Determine the (x, y) coordinate at the center of the cell enclosing the given text.  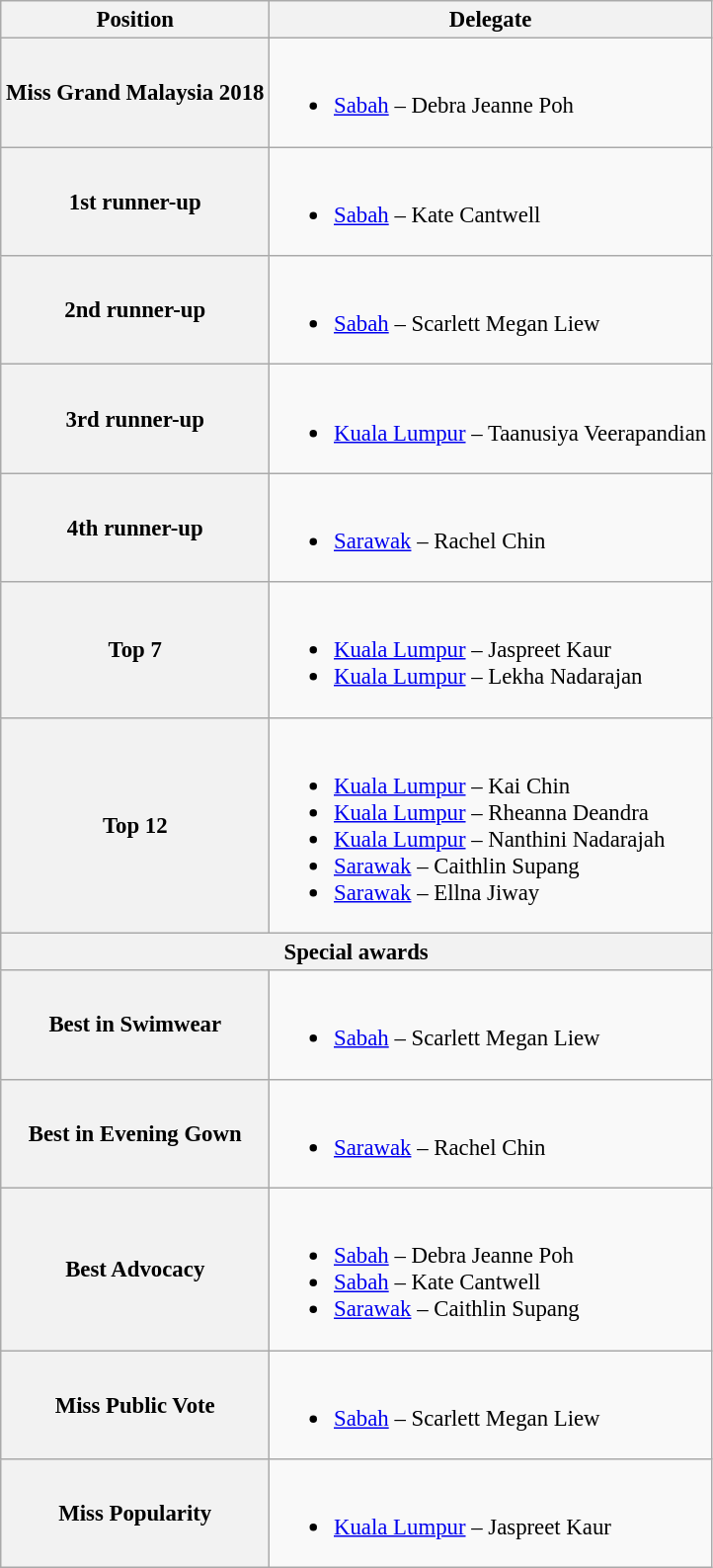
Miss Popularity (135, 1514)
Kuala Lumpur – Jaspreet KaurKuala Lumpur – Lekha Nadarajan (491, 650)
4th runner-up (135, 528)
3rd runner-up (135, 419)
Kuala Lumpur – Kai ChinKuala Lumpur – Rheanna DeandraKuala Lumpur – Nanthini NadarajahSarawak – Caithlin SupangSarawak – Ellna Jiway (491, 825)
Miss Grand Malaysia 2018 (135, 93)
Top 7 (135, 650)
Best Advocacy (135, 1270)
Best in Swimwear (135, 1025)
Sabah – Debra Jeanne Poh (491, 93)
Sabah – Kate Cantwell (491, 202)
Special awards (356, 952)
Kuala Lumpur – Jaspreet Kaur (491, 1514)
Best in Evening Gown (135, 1133)
Delegate (491, 20)
Kuala Lumpur – Taanusiya Veerapandian (491, 419)
Top 12 (135, 825)
Miss Public Vote (135, 1405)
1st runner-up (135, 202)
2nd runner-up (135, 310)
Position (135, 20)
Sabah – Debra Jeanne PohSabah – Kate CantwellSarawak – Caithlin Supang (491, 1270)
